From the cell containing the given text, extract its center point as [x, y] coordinate. 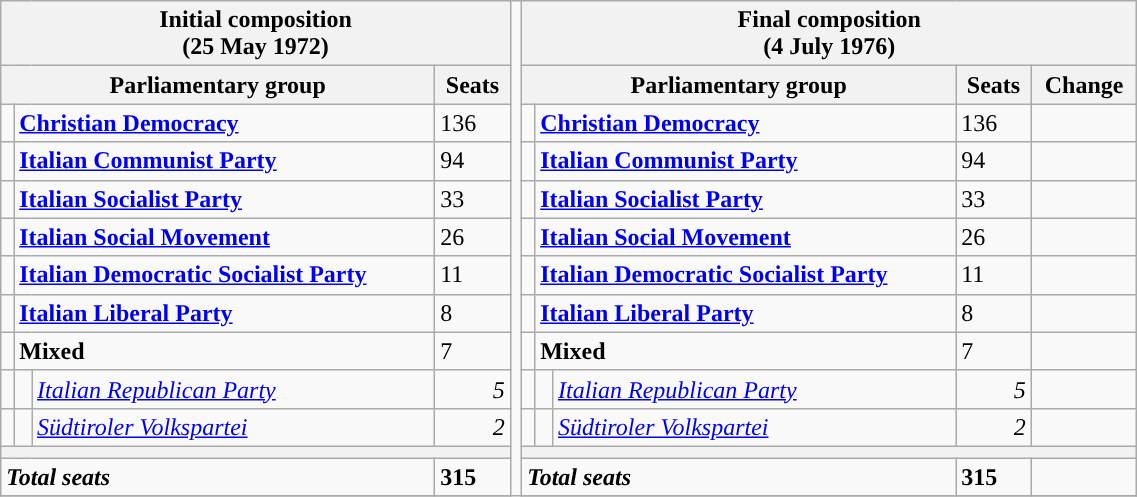
Initial composition(25 May 1972) [256, 34]
Final composition(4 July 1976) [830, 34]
Change [1084, 85]
